Detect which cell encompasses the target text, then output its (x, y) center coordinate. 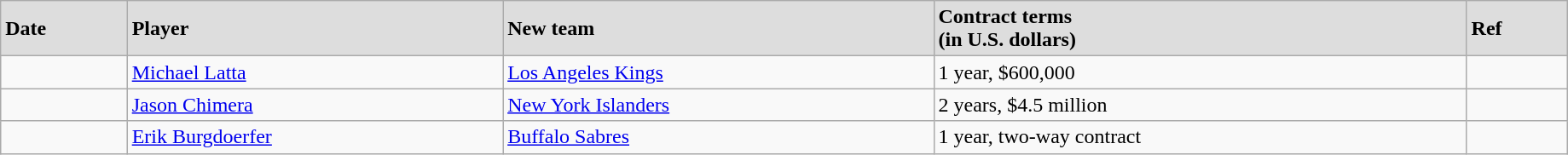
Los Angeles Kings (718, 72)
Erik Burgdoerfer (315, 137)
2 years, $4.5 million (1201, 105)
Michael Latta (315, 72)
Ref (1517, 29)
1 year, two-way contract (1201, 137)
Contract terms(in U.S. dollars) (1201, 29)
Date (64, 29)
New York Islanders (718, 105)
1 year, $600,000 (1201, 72)
Jason Chimera (315, 105)
Player (315, 29)
New team (718, 29)
Buffalo Sabres (718, 137)
